For the text-containing cell, return its midpoint in [X, Y] coordinate format. 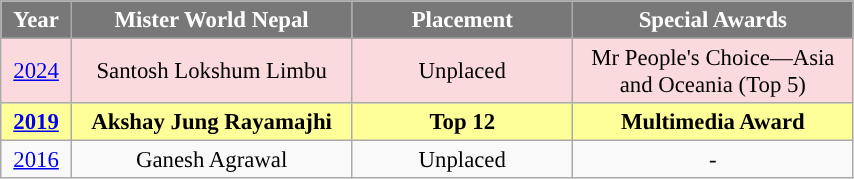
Ganesh Agrawal [212, 160]
Year [36, 20]
Santosh Lokshum Limbu [212, 72]
- [714, 160]
Akshay Jung Rayamajhi [212, 122]
Special Awards [714, 20]
Multimedia Award [714, 122]
Top 12 [462, 122]
2016 [36, 160]
Mister World Nepal [212, 20]
2024 [36, 72]
Mr People's Choice—Asia and Oceania (Top 5) [714, 72]
2019 [36, 122]
Placement [462, 20]
